Return the (x, y) coordinate for the center point of the cell that contains the specified text.  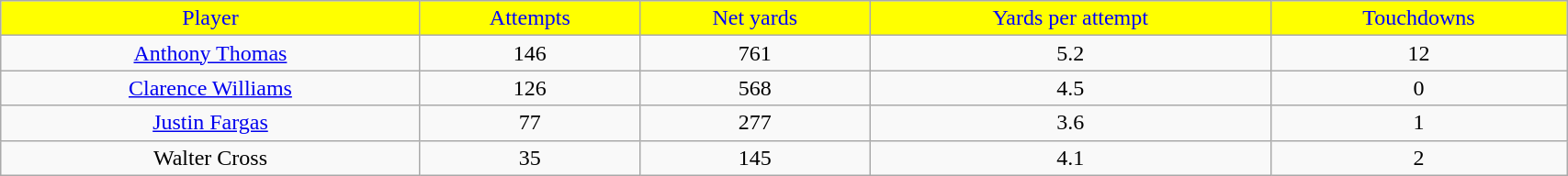
Yards per attempt (1070, 18)
568 (755, 88)
3.6 (1070, 123)
77 (529, 123)
126 (529, 88)
Clarence Williams (210, 88)
145 (755, 158)
Net yards (755, 18)
2 (1418, 158)
Anthony Thomas (210, 53)
5.2 (1070, 53)
12 (1418, 53)
277 (755, 123)
4.5 (1070, 88)
761 (755, 53)
Touchdowns (1418, 18)
1 (1418, 123)
Walter Cross (210, 158)
Player (210, 18)
Attempts (529, 18)
0 (1418, 88)
35 (529, 158)
4.1 (1070, 158)
146 (529, 53)
Justin Fargas (210, 123)
